Scan for the cell matching the given text and deliver its [x, y] coordinate at center. 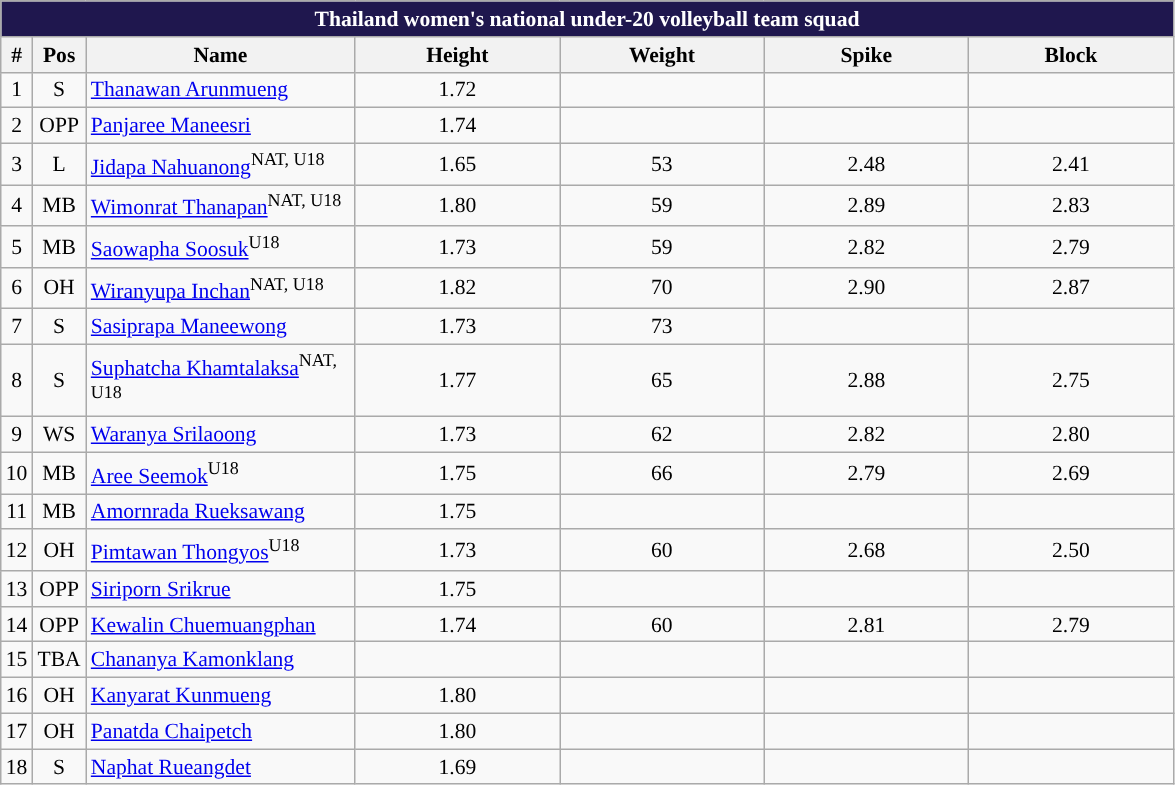
1 [17, 90]
Thailand women's national under-20 volleyball team squad [587, 19]
17 [17, 731]
4 [17, 206]
11 [17, 512]
3 [17, 164]
2.88 [866, 382]
8 [17, 382]
Jidapa NahuanongNAT, U18 [220, 164]
66 [662, 474]
Wimonrat ThanapanNAT, U18 [220, 206]
1.72 [458, 90]
Waranya Srilaoong [220, 435]
2.87 [1072, 288]
2.69 [1072, 474]
10 [17, 474]
2.83 [1072, 206]
2.48 [866, 164]
2.68 [866, 550]
18 [17, 767]
2.41 [1072, 164]
1.77 [458, 382]
Chananya Kamonklang [220, 660]
6 [17, 288]
7 [17, 327]
Wiranyupa InchanNAT, U18 [220, 288]
65 [662, 382]
2.80 [1072, 435]
Suphatcha KhamtalaksaNAT, U18 [220, 382]
Naphat Rueangdet [220, 767]
Weight [662, 55]
70 [662, 288]
Spike [866, 55]
2.89 [866, 206]
Thanawan Arunmueng [220, 90]
2 [17, 126]
TBA [58, 660]
Panjaree Maneesri [220, 126]
5 [17, 246]
15 [17, 660]
2.50 [1072, 550]
Panatda Chaipetch [220, 731]
Amornrada Rueksawang [220, 512]
9 [17, 435]
L [58, 164]
53 [662, 164]
Siriporn Srikrue [220, 589]
1.65 [458, 164]
12 [17, 550]
14 [17, 625]
62 [662, 435]
2.81 [866, 625]
1.69 [458, 767]
WS [58, 435]
Block [1072, 55]
Height [458, 55]
# [17, 55]
Saowapha SoosukU18 [220, 246]
Sasiprapa Maneewong [220, 327]
73 [662, 327]
Pos [58, 55]
Aree SeemokU18 [220, 474]
2.90 [866, 288]
13 [17, 589]
Name [220, 55]
Pimtawan ThongyosU18 [220, 550]
Kewalin Chuemuangphan [220, 625]
2.75 [1072, 382]
16 [17, 696]
Kanyarat Kunmueng [220, 696]
1.82 [458, 288]
